Detect which cell encompasses the target text, then output its [x, y] center coordinate. 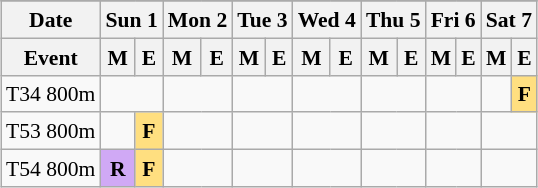
R [118, 168]
Thu 5 [394, 20]
Date [50, 20]
T34 800m [50, 94]
Sat 7 [509, 20]
Event [50, 56]
T54 800m [50, 168]
Mon 2 [198, 20]
Wed 4 [327, 20]
Tue 3 [262, 20]
Fri 6 [454, 20]
Sun 1 [131, 20]
T53 800m [50, 130]
